Locate the cell with the specified text and output its (x, y) center coordinate. 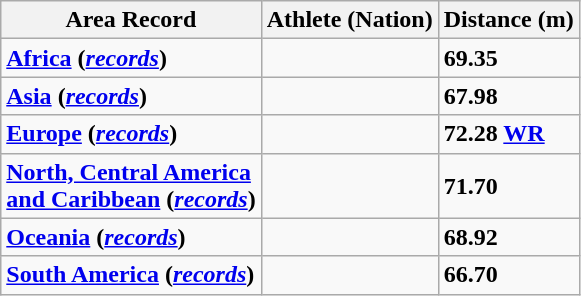
Africa (records) (131, 58)
Athlete (Nation) (350, 20)
72.28 WR (508, 134)
71.70 (508, 186)
Asia (records) (131, 96)
Area Record (131, 20)
66.70 (508, 275)
Europe (records) (131, 134)
68.92 (508, 237)
South America (records) (131, 275)
69.35 (508, 58)
North, Central Americaand Caribbean (records) (131, 186)
Distance (m) (508, 20)
67.98 (508, 96)
Oceania (records) (131, 237)
